Provide the (x, y) coordinate of the cell's center where the given text is located.  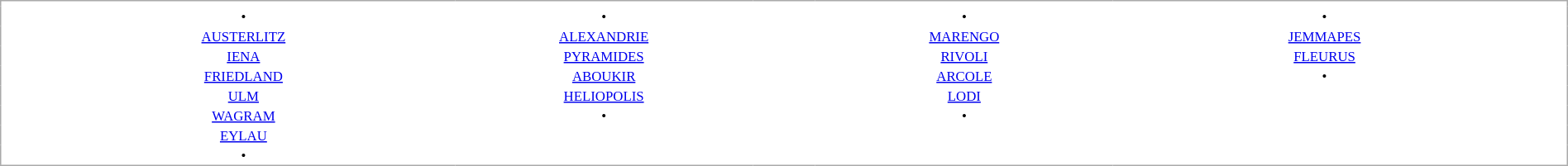
FLEURUS (1325, 56)
PYRAMIDES (604, 56)
RIVOLI (964, 56)
EYLAU (243, 135)
HELIOPOLIS (604, 96)
FRIEDLAND (243, 76)
WAGRAM (243, 116)
MARENGO (964, 36)
JEMMAPES (1325, 36)
LODI (964, 96)
ALEXANDRIE (604, 36)
ABOUKIR (604, 76)
IENA (243, 56)
AUSTERLITZ (243, 36)
ARCOLE (964, 76)
ULM (243, 96)
